Locate the cell with the specified text and output its [x, y] center coordinate. 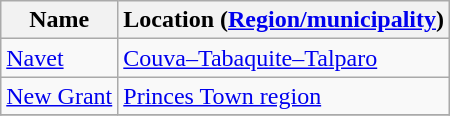
Navet [60, 58]
Name [60, 20]
Couva–Tabaquite–Talparo [284, 58]
Location (Region/municipality) [284, 20]
New Grant [60, 96]
Princes Town region [284, 96]
